Detect which cell encompasses the target text, then output its [x, y] center coordinate. 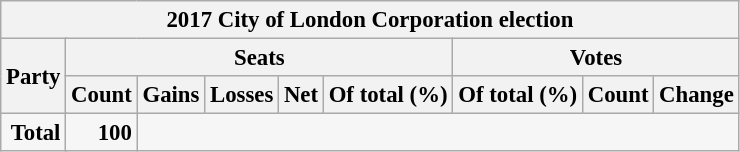
Votes [596, 58]
100 [102, 133]
Total [34, 133]
Change [696, 95]
Net [302, 95]
Gains [171, 95]
Losses [242, 95]
2017 City of London Corporation election [370, 20]
Seats [260, 58]
Party [34, 76]
